Identify which cell holds the provided text, then report its [x, y] central coordinate. 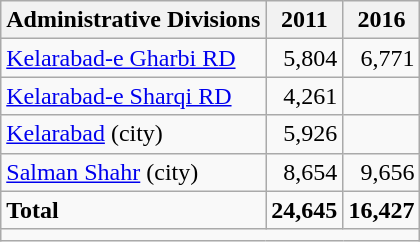
Kelarabad (city) [134, 134]
Salman Shahr (city) [134, 172]
4,261 [304, 96]
6,771 [382, 58]
Total [134, 210]
Administrative Divisions [134, 20]
16,427 [382, 210]
9,656 [382, 172]
Kelarabad-e Sharqi RD [134, 96]
Kelarabad-e Gharbi RD [134, 58]
8,654 [304, 172]
24,645 [304, 210]
2016 [382, 20]
5,804 [304, 58]
2011 [304, 20]
5,926 [304, 134]
